Return [x, y] of the center of cell containing provided text 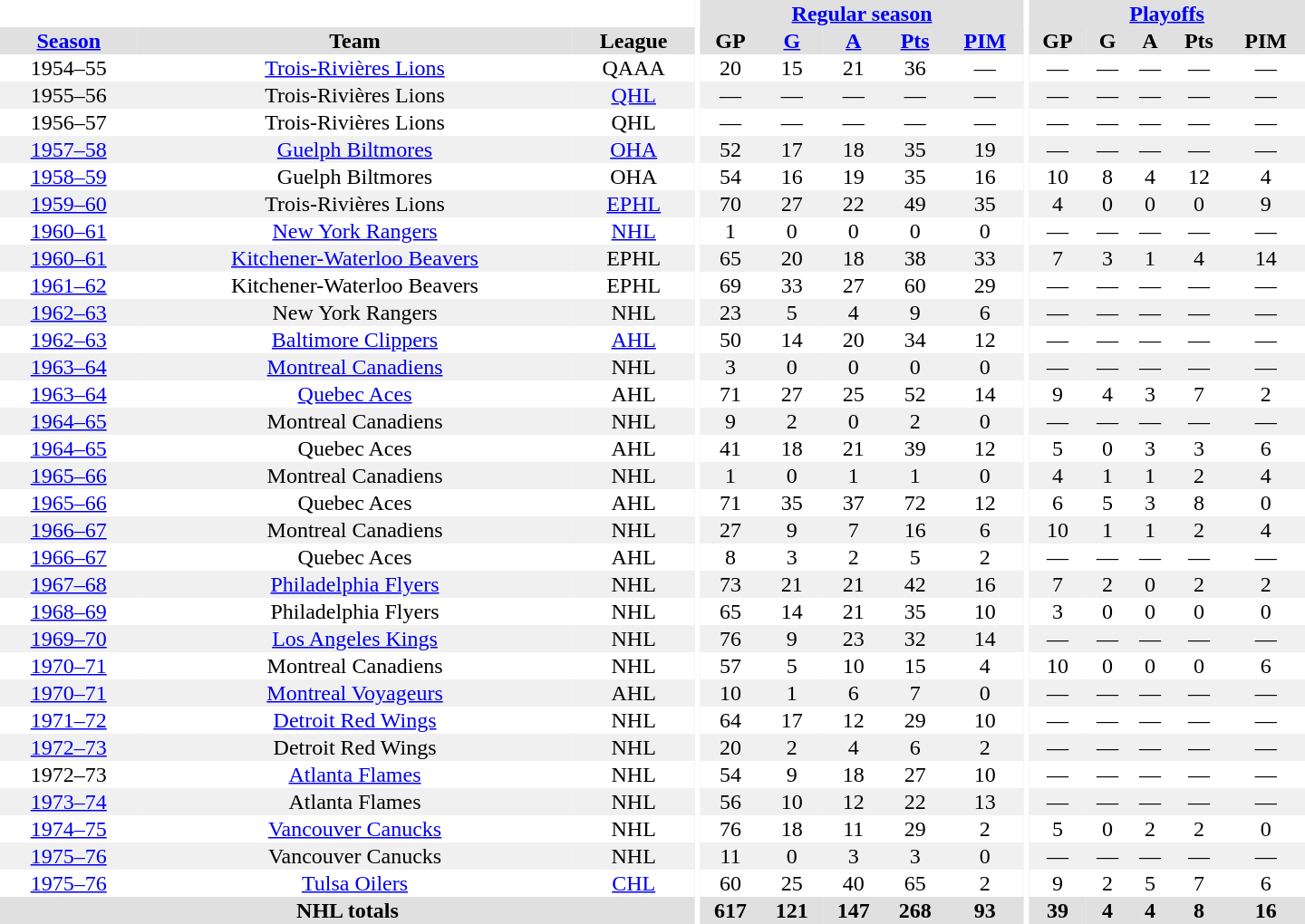
617 [730, 910]
57 [730, 666]
37 [854, 503]
13 [985, 802]
121 [792, 910]
73 [730, 584]
Team [354, 41]
NHL totals [348, 910]
1968–69 [69, 611]
34 [915, 340]
1958–59 [69, 177]
1955–56 [69, 95]
50 [730, 340]
QAAA [634, 68]
1969–70 [69, 639]
1961–62 [69, 285]
268 [915, 910]
1971–72 [69, 720]
1974–75 [69, 829]
Tulsa Oilers [354, 883]
41 [730, 448]
40 [854, 883]
1959–60 [69, 204]
Season [69, 41]
56 [730, 802]
Los Angeles Kings [354, 639]
38 [915, 258]
Playoffs [1167, 14]
1957–58 [69, 149]
36 [915, 68]
1967–68 [69, 584]
CHL [634, 883]
Regular season [862, 14]
93 [985, 910]
69 [730, 285]
1956–57 [69, 122]
1954–55 [69, 68]
League [634, 41]
Baltimore Clippers [354, 340]
72 [915, 503]
147 [854, 910]
70 [730, 204]
32 [915, 639]
Montreal Voyageurs [354, 693]
64 [730, 720]
49 [915, 204]
42 [915, 584]
1973–74 [69, 802]
